Scan for the cell matching the given text and deliver its [x, y] coordinate at center. 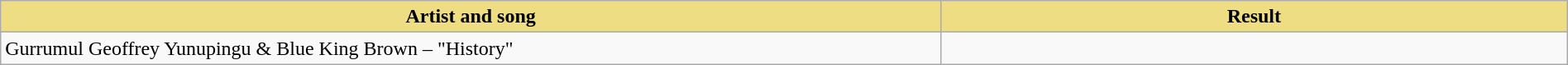
Result [1254, 17]
Gurrumul Geoffrey Yunupingu & Blue King Brown – "History" [471, 48]
Artist and song [471, 17]
